Capture the cell that displays the provided text and extract its (X, Y) central coordinate. 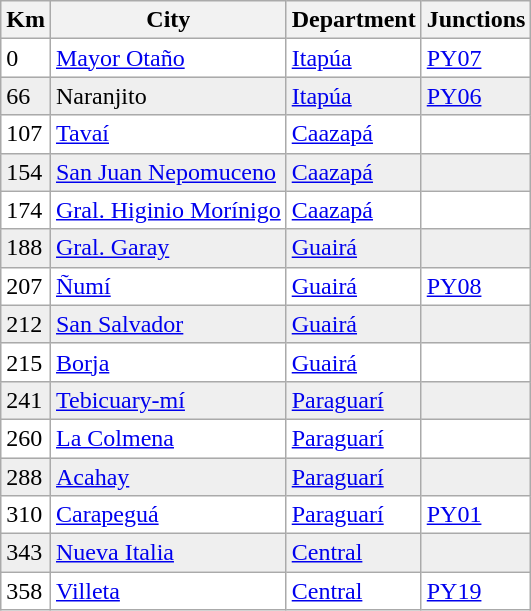
Acahay (168, 477)
Ñumí (168, 286)
260 (26, 438)
Mayor Otaño (168, 58)
188 (26, 248)
City (168, 20)
207 (26, 286)
241 (26, 400)
PY06 (476, 96)
PY08 (476, 286)
San Juan Nepomuceno (168, 172)
174 (26, 210)
310 (26, 515)
PY07 (476, 58)
Department (354, 20)
212 (26, 324)
Gral. Garay (168, 248)
358 (26, 591)
Carapeguá (168, 515)
Junctions (476, 20)
Naranjito (168, 96)
Km (26, 20)
PY19 (476, 591)
288 (26, 477)
Tebicuary-mí (168, 400)
107 (26, 134)
Borja (168, 362)
154 (26, 172)
Gral. Higinio Morínigo (168, 210)
Tavaí (168, 134)
Nueva Italia (168, 553)
215 (26, 362)
0 (26, 58)
Villeta (168, 591)
La Colmena (168, 438)
San Salvador (168, 324)
66 (26, 96)
PY01 (476, 515)
343 (26, 553)
